Output the [x, y] coordinate of the center of the cell containing the given text.  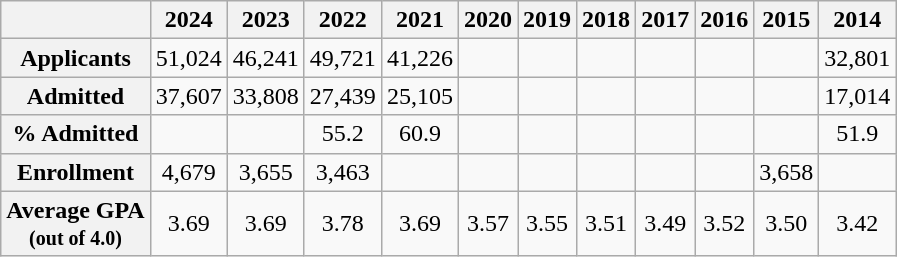
32,801 [858, 58]
2023 [266, 20]
2016 [724, 20]
3,463 [342, 172]
4,679 [188, 172]
2014 [858, 20]
25,105 [420, 96]
Enrollment [76, 172]
Admitted [76, 96]
37,607 [188, 96]
2019 [548, 20]
3.42 [858, 224]
51.9 [858, 134]
2018 [606, 20]
Average GPA(out of 4.0) [76, 224]
2017 [666, 20]
3.50 [786, 224]
49,721 [342, 58]
17,014 [858, 96]
41,226 [420, 58]
3.52 [724, 224]
3.49 [666, 224]
51,024 [188, 58]
Applicants [76, 58]
2024 [188, 20]
3.55 [548, 224]
% Admitted [76, 134]
27,439 [342, 96]
46,241 [266, 58]
3.78 [342, 224]
2022 [342, 20]
3,658 [786, 172]
3.57 [488, 224]
2015 [786, 20]
2020 [488, 20]
3.51 [606, 224]
33,808 [266, 96]
60.9 [420, 134]
3,655 [266, 172]
55.2 [342, 134]
2021 [420, 20]
